Extract the (X, Y) coordinate from the center of the cell holding the provided text.  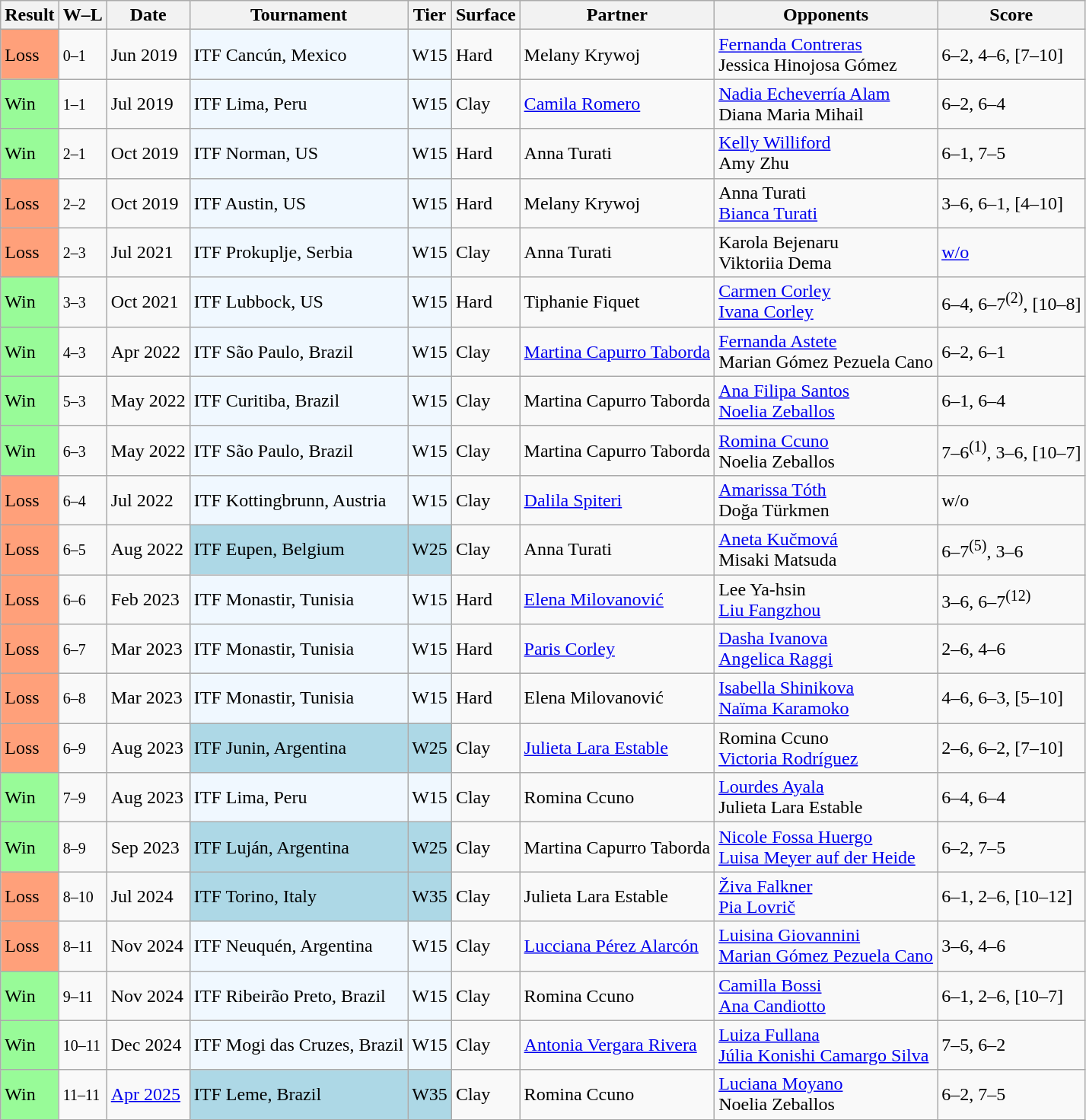
4–6, 6–3, [5–10] (1011, 699)
Anna Turati Bianca Turati (826, 203)
6–8 (82, 699)
6–5 (82, 550)
7–9 (82, 798)
Romina Ccuno Noelia Zeballos (826, 451)
6–4, 6–7(2), [10–8] (1011, 302)
Apr 2025 (148, 1095)
Paris Corley (617, 649)
Jun 2019 (148, 55)
5–3 (82, 400)
2–2 (82, 203)
ITF Norman, US (298, 154)
6–1, 2–6, [10–7] (1011, 996)
Tier (430, 15)
Fernanda Contreras Jessica Hinojosa Gómez (826, 55)
9–11 (82, 996)
Jul 2024 (148, 897)
8–10 (82, 897)
Kelly Williford Amy Zhu (826, 154)
Jul 2022 (148, 499)
Dalila Spiteri (617, 499)
1–1 (82, 104)
2–1 (82, 154)
Luciana Moyano Noelia Zeballos (826, 1095)
ITF Mogi das Cruzes, Brazil (298, 1045)
ITF Torino, Italy (298, 897)
ITF Leme, Brazil (298, 1095)
Carmen Corley Ivana Corley (826, 302)
ITF Eupen, Belgium (298, 550)
Camila Romero (617, 104)
2–3 (82, 253)
Isabella Shinikova Naïma Karamoko (826, 699)
Surface (486, 15)
Aug 2022 (148, 550)
3–6, 6–7(12) (1011, 598)
ITF Ribeirão Preto, Brazil (298, 996)
Jul 2019 (148, 104)
6–6 (82, 598)
7–6(1), 3–6, [10–7] (1011, 451)
Camilla Bossi Ana Candiotto (826, 996)
ITF Neuquén, Argentina (298, 946)
ITF Prokuplje, Serbia (298, 253)
6–1, 7–5 (1011, 154)
Oct 2021 (148, 302)
ITF Luján, Argentina (298, 847)
ITF Cancún, Mexico (298, 55)
6–9 (82, 748)
Tournament (298, 15)
Antonia Vergara Rivera (617, 1045)
Feb 2023 (148, 598)
Živa Falkner Pia Lovrič (826, 897)
6–2, 4–6, [7–10] (1011, 55)
Ana Filipa Santos Noelia Zeballos (826, 400)
Romina Ccuno Victoria Rodríguez (826, 748)
6–3 (82, 451)
ITF Curitiba, Brazil (298, 400)
8–11 (82, 946)
6–2, 6–1 (1011, 352)
Nicole Fossa Huergo Luisa Meyer auf der Heide (826, 847)
Sep 2023 (148, 847)
Date (148, 15)
Nadia Echeverría Alam Diana Maria Mihail (826, 104)
ITF Junin, Argentina (298, 748)
4–3 (82, 352)
Dec 2024 (148, 1045)
ITF Lubbock, US (298, 302)
Jul 2021 (148, 253)
3–3 (82, 302)
Lee Ya-hsin Liu Fangzhou (826, 598)
Lourdes Ayala Julieta Lara Estable (826, 798)
6–1, 2–6, [10–12] (1011, 897)
Score (1011, 15)
Fernanda Astete Marian Gómez Pezuela Cano (826, 352)
6–7 (82, 649)
ITF Austin, US (298, 203)
Tiphanie Fiquet (617, 302)
8–9 (82, 847)
6–4, 6–4 (1011, 798)
6–4 (82, 499)
Apr 2022 (148, 352)
Result (30, 15)
Dasha Ivanova Angelica Raggi (826, 649)
0–1 (82, 55)
2–6, 6–2, [7–10] (1011, 748)
Aneta Kučmová Misaki Matsuda (826, 550)
Amarissa Tóth Doğa Türkmen (826, 499)
3–6, 6–1, [4–10] (1011, 203)
2–6, 4–6 (1011, 649)
ITF Kottingbrunn, Austria (298, 499)
7–5, 6–2 (1011, 1045)
6–1, 6–4 (1011, 400)
Luisina Giovannini Marian Gómez Pezuela Cano (826, 946)
11–11 (82, 1095)
Karola Bejenaru Viktoriia Dema (826, 253)
Luiza Fullana Júlia Konishi Camargo Silva (826, 1045)
6–2, 6–4 (1011, 104)
6–7(5), 3–6 (1011, 550)
Lucciana Pérez Alarcón (617, 946)
10–11 (82, 1045)
3–6, 4–6 (1011, 946)
Partner (617, 15)
W–L (82, 15)
Opponents (826, 15)
